Provide the (x, y) coordinate of the cell's center where the given text is located.  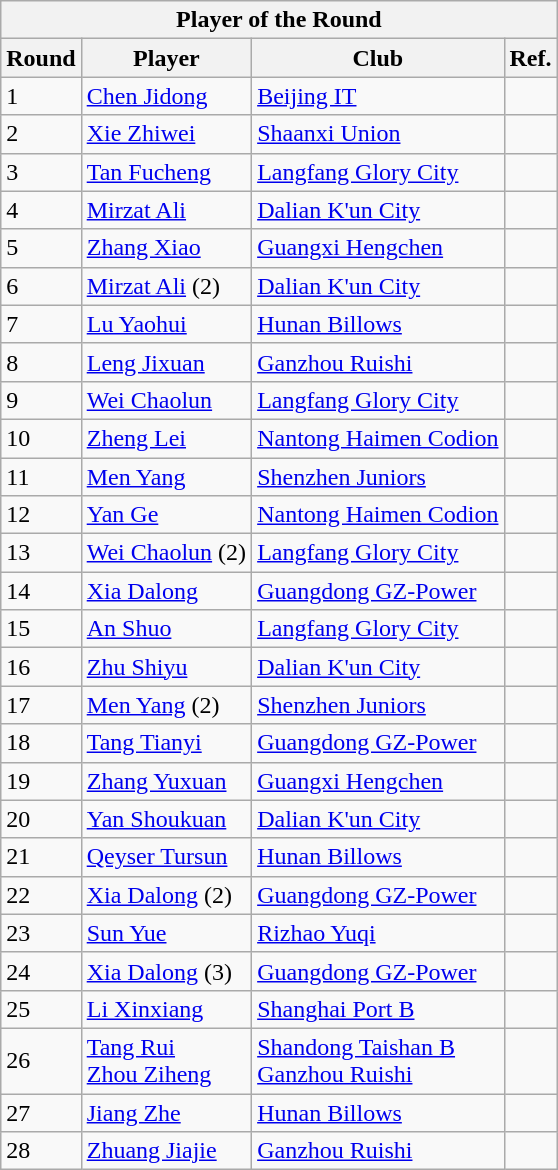
23 (41, 933)
Jiang Zhe (166, 1113)
24 (41, 971)
Club (378, 58)
Zhu Shiyu (166, 667)
Wei Chaolun (166, 400)
Xia Dalong (3) (166, 971)
Xie Zhiwei (166, 134)
Tang Tianyi (166, 743)
11 (41, 477)
Zhuang Jiajie (166, 1151)
Mirzat Ali (2) (166, 286)
Shandong Taishan BGanzhou Ruishi (378, 1060)
Zhang Xiao (166, 248)
4 (41, 210)
27 (41, 1113)
Zhang Yuxuan (166, 781)
1 (41, 96)
Men Yang (2) (166, 705)
6 (41, 286)
Zheng Lei (166, 438)
Player of the Round (279, 20)
22 (41, 895)
7 (41, 324)
13 (41, 553)
Leng Jixuan (166, 362)
14 (41, 591)
Yan Ge (166, 515)
26 (41, 1060)
Rizhao Yuqi (378, 933)
Shaanxi Union (378, 134)
Shanghai Port B (378, 1009)
18 (41, 743)
Round (41, 58)
9 (41, 400)
An Shuo (166, 629)
8 (41, 362)
25 (41, 1009)
2 (41, 134)
21 (41, 857)
Chen Jidong (166, 96)
17 (41, 705)
Men Yang (166, 477)
Xia Dalong (166, 591)
Tang Rui Zhou Ziheng (166, 1060)
15 (41, 629)
12 (41, 515)
Ref. (530, 58)
16 (41, 667)
Li Xinxiang (166, 1009)
5 (41, 248)
Mirzat Ali (166, 210)
Beijing IT (378, 96)
Xia Dalong (2) (166, 895)
10 (41, 438)
Tan Fucheng (166, 172)
28 (41, 1151)
Sun Yue (166, 933)
Player (166, 58)
3 (41, 172)
Wei Chaolun (2) (166, 553)
20 (41, 819)
Qeyser Tursun (166, 857)
19 (41, 781)
Lu Yaohui (166, 324)
Yan Shoukuan (166, 819)
